Identify which cell holds the provided text, then report its (x, y) central coordinate. 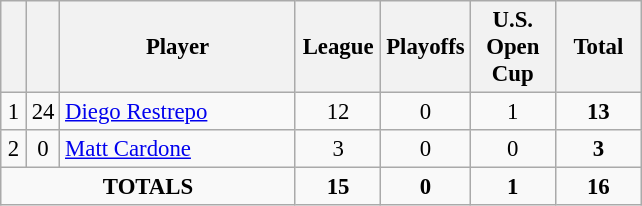
League (338, 47)
Playoffs (426, 47)
Matt Cardone (178, 149)
13 (599, 112)
12 (338, 112)
24 (42, 112)
16 (599, 187)
Total (599, 47)
Player (178, 47)
Diego Restrepo (178, 112)
15 (338, 187)
TOTALS (148, 187)
U.S. Open Cup (513, 47)
2 (14, 149)
